Identify which cell holds the provided text, then report its (X, Y) central coordinate. 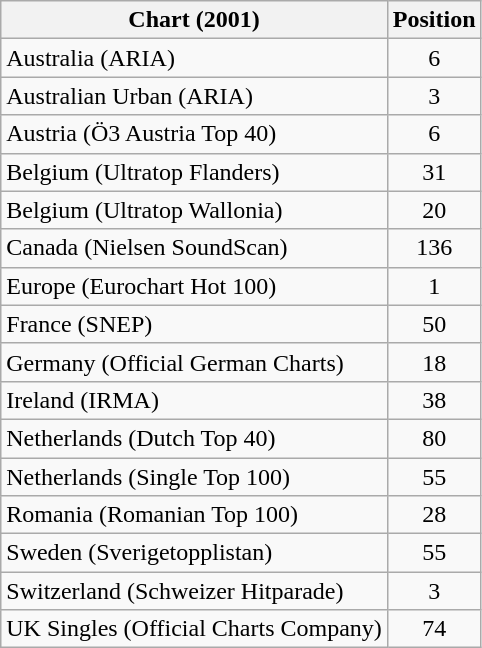
Sweden (Sverigetopplistan) (194, 553)
France (SNEP) (194, 324)
Belgium (Ultratop Flanders) (194, 172)
136 (434, 248)
Chart (2001) (194, 20)
Netherlands (Single Top 100) (194, 477)
Europe (Eurochart Hot 100) (194, 286)
80 (434, 438)
31 (434, 172)
74 (434, 629)
Germany (Official German Charts) (194, 362)
20 (434, 210)
50 (434, 324)
Canada (Nielsen SoundScan) (194, 248)
Belgium (Ultratop Wallonia) (194, 210)
Australian Urban (ARIA) (194, 96)
Netherlands (Dutch Top 40) (194, 438)
1 (434, 286)
18 (434, 362)
28 (434, 515)
Austria (Ö3 Austria Top 40) (194, 134)
Romania (Romanian Top 100) (194, 515)
UK Singles (Official Charts Company) (194, 629)
Position (434, 20)
Ireland (IRMA) (194, 400)
Australia (ARIA) (194, 58)
Switzerland (Schweizer Hitparade) (194, 591)
38 (434, 400)
